Capture the cell that displays the provided text and extract its [x, y] central coordinate. 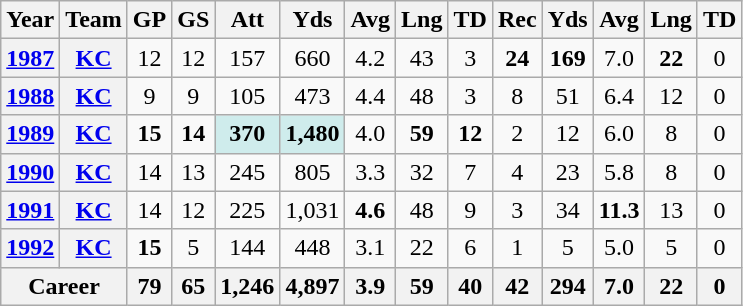
6 [470, 248]
GS [194, 20]
245 [248, 172]
51 [568, 96]
11.3 [619, 210]
1,480 [312, 134]
32 [422, 172]
Career [64, 286]
Year [30, 20]
23 [568, 172]
6.4 [619, 96]
448 [312, 248]
1990 [30, 172]
805 [312, 172]
Att [248, 20]
1 [517, 248]
105 [248, 96]
4.0 [370, 134]
40 [470, 286]
3.3 [370, 172]
4.2 [370, 58]
370 [248, 134]
79 [149, 286]
4,897 [312, 286]
GP [149, 20]
1991 [30, 210]
3.1 [370, 248]
1,031 [312, 210]
294 [568, 286]
34 [568, 210]
24 [517, 58]
169 [568, 58]
4.6 [370, 210]
4 [517, 172]
42 [517, 286]
157 [248, 58]
1,246 [248, 286]
6.0 [619, 134]
1989 [30, 134]
Team [94, 20]
1992 [30, 248]
65 [194, 286]
660 [312, 58]
473 [312, 96]
4.4 [370, 96]
144 [248, 248]
2 [517, 134]
7 [470, 172]
1988 [30, 96]
43 [422, 58]
3.9 [370, 286]
225 [248, 210]
5.8 [619, 172]
1987 [30, 58]
5.0 [619, 248]
Rec [517, 20]
